Output the (X, Y) coordinate of the center of the cell containing the given text.  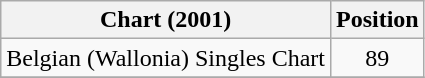
Belgian (Wallonia) Singles Chart (166, 58)
Position (377, 20)
Chart (2001) (166, 20)
89 (377, 58)
